Scan for the cell matching the given text and deliver its (x, y) coordinate at center. 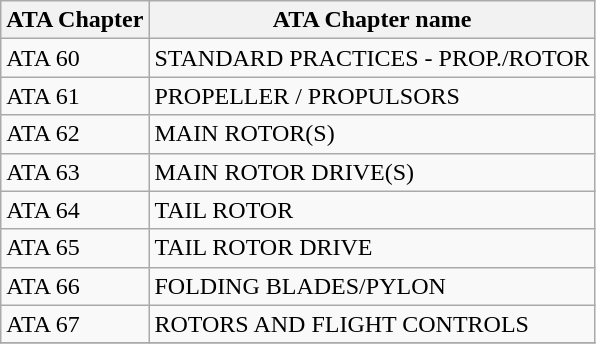
STANDARD PRACTICES - PROP./ROTOR (372, 58)
MAIN ROTOR DRIVE(S) (372, 172)
ATA 63 (75, 172)
MAIN ROTOR(S) (372, 134)
ATA 65 (75, 248)
ROTORS AND FLIGHT CONTROLS (372, 324)
ATA Chapter (75, 20)
ATA 60 (75, 58)
ATA 61 (75, 96)
ATA Chapter name (372, 20)
ATA 64 (75, 210)
ATA 67 (75, 324)
ATA 66 (75, 286)
FOLDING BLADES/PYLON (372, 286)
ATA 62 (75, 134)
PROPELLER / PROPULSORS (372, 96)
TAIL ROTOR DRIVE (372, 248)
TAIL ROTOR (372, 210)
